Return (x, y) of the center of cell containing provided text 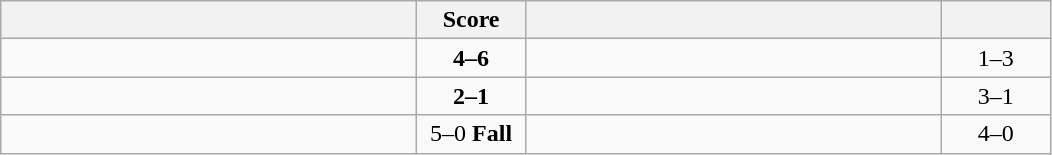
2–1 (472, 96)
Score (472, 20)
1–3 (996, 58)
3–1 (996, 96)
5–0 Fall (472, 134)
4–0 (996, 134)
4–6 (472, 58)
